Determine the (X, Y) coordinate at the center of the cell enclosing the given text.  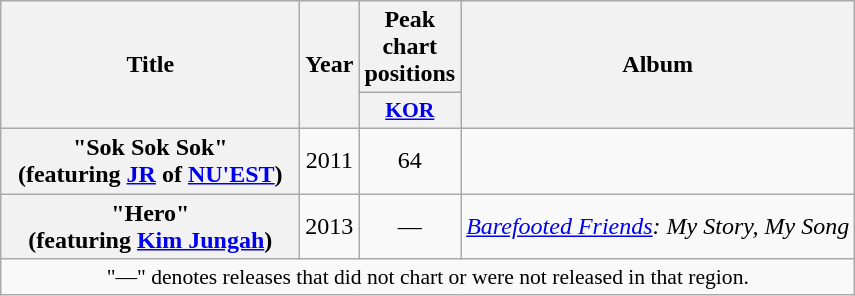
Album (658, 65)
2011 (330, 160)
"—" denotes releases that did not chart or were not released in that region. (428, 277)
— (410, 226)
"Hero" (featuring Kim Jungah) (150, 226)
Peak chart positions (410, 47)
2013 (330, 226)
Year (330, 65)
"Sok Sok Sok" (featuring JR of NU'EST) (150, 160)
Barefooted Friends: My Story, My Song (658, 226)
64 (410, 160)
Title (150, 65)
KOR (410, 111)
